Pinpoint the cell where the given text exists, returning its (x, y) midpoint coordinate. 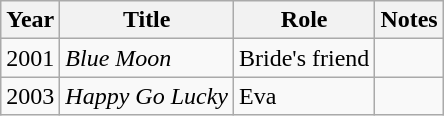
Blue Moon (147, 58)
Year (30, 20)
Title (147, 20)
Eva (304, 96)
Bride's friend (304, 58)
2003 (30, 96)
2001 (30, 58)
Happy Go Lucky (147, 96)
Notes (409, 20)
Role (304, 20)
